Find where the given text appears and provide that cell's center as [x, y] coordinate. 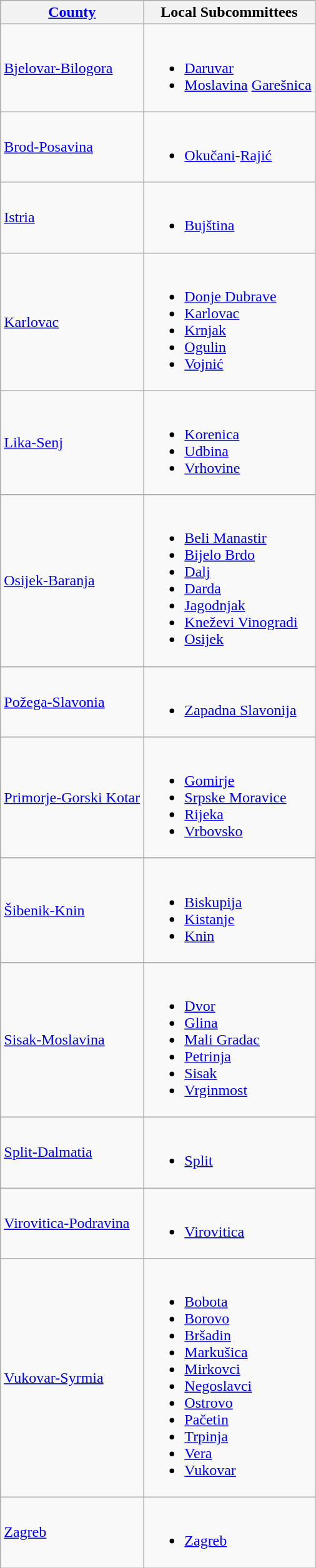
Local Subcommittees [229, 12]
BobotaBorovoBršadinMarkušicaMirkovciNegoslavciOstrovoPačetinTrpinjaVeraVukovar [229, 1378]
Šibenik-Knin [72, 910]
Split-Dalmatia [72, 1152]
Okučani-Rajić [229, 147]
Primorje-Gorski Kotar [72, 797]
Virovitica-Podravina [72, 1223]
County [72, 12]
KorenicaUdbinaVrhovine [229, 443]
GomirjeSrpske MoraviceRijekaVrbovsko [229, 797]
Karlovac [72, 322]
Donje DubraveKarlovacKrnjakOgulinVojnić [229, 322]
Zapadna Slavonija [229, 701]
Virovitica [229, 1223]
Brod-Posavina [72, 147]
DvorGlinaMali GradacPetrinjaSisakVrginmost [229, 1040]
Bujština [229, 217]
Požega-Slavonia [72, 701]
Beli ManastirBijelo BrdoDaljDardaJagodnjakKneževi VinogradiOsijek [229, 580]
Split [229, 1152]
DaruvarMoslavina Garešnica [229, 68]
Istria [72, 217]
Bjelovar-Bilogora [72, 68]
Osijek-Baranja [72, 580]
Vukovar-Syrmia [72, 1378]
Sisak-Moslavina [72, 1040]
Lika-Senj [72, 443]
BiskupijaKistanjeKnin [229, 910]
